Find where the given text appears and provide that cell's center as (X, Y) coordinate. 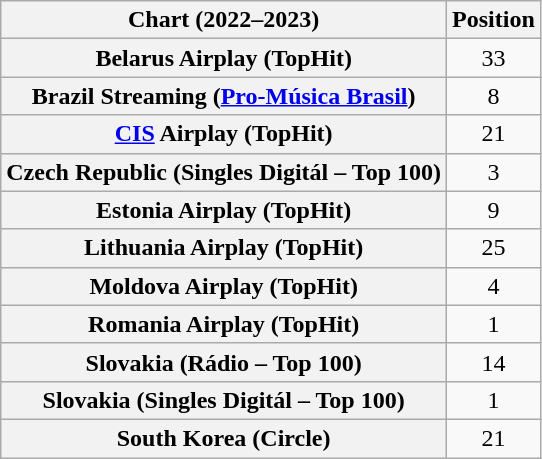
9 (494, 210)
Slovakia (Rádio – Top 100) (224, 362)
Lithuania Airplay (TopHit) (224, 248)
Belarus Airplay (TopHit) (224, 58)
South Korea (Circle) (224, 438)
3 (494, 172)
CIS Airplay (TopHit) (224, 134)
Slovakia (Singles Digitál – Top 100) (224, 400)
25 (494, 248)
Moldova Airplay (TopHit) (224, 286)
14 (494, 362)
8 (494, 96)
33 (494, 58)
Brazil Streaming (Pro-Música Brasil) (224, 96)
Chart (2022–2023) (224, 20)
Estonia Airplay (TopHit) (224, 210)
4 (494, 286)
Czech Republic (Singles Digitál – Top 100) (224, 172)
Romania Airplay (TopHit) (224, 324)
Position (494, 20)
